Return (X, Y) of the center of cell containing provided text 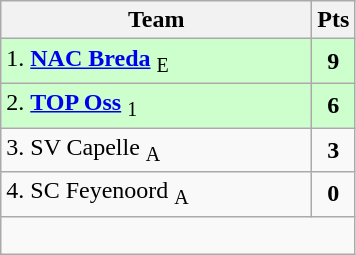
6 (334, 105)
0 (334, 194)
3 (334, 150)
1. NAC Breda E (156, 61)
4. SC Feyenoord A (156, 194)
Team (156, 20)
2. TOP Oss 1 (156, 105)
Pts (334, 20)
3. SV Capelle A (156, 150)
9 (334, 61)
